Search for the cell housing the specified text and yield its (X, Y) center coordinate. 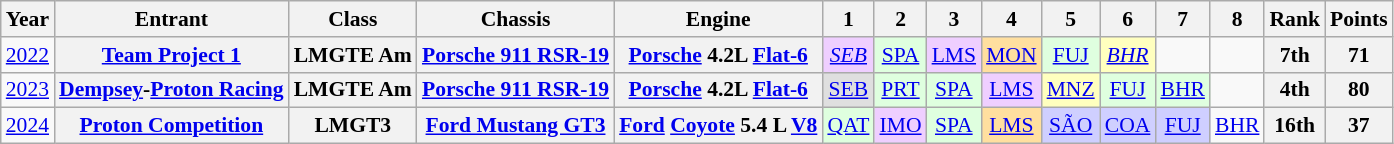
Year (28, 19)
Team Project 1 (172, 55)
Proton Competition (172, 126)
LMGT3 (353, 126)
7th (1294, 55)
2 (900, 19)
QAT (848, 126)
1 (848, 19)
PRT (900, 90)
Entrant (172, 19)
IMO (900, 126)
37 (1359, 126)
MON (1012, 55)
6 (1128, 19)
Ford Mustang GT3 (516, 126)
Class (353, 19)
2024 (28, 126)
2022 (28, 55)
80 (1359, 90)
Rank (1294, 19)
3 (954, 19)
SÃO (1071, 126)
5 (1071, 19)
Chassis (516, 19)
4 (1012, 19)
Engine (718, 19)
Points (1359, 19)
Ford Coyote 5.4 L V8 (718, 126)
4th (1294, 90)
2023 (28, 90)
COA (1128, 126)
Dempsey-Proton Racing (172, 90)
8 (1238, 19)
71 (1359, 55)
16th (1294, 126)
MNZ (1071, 90)
7 (1182, 19)
